Return the (X, Y) coordinate for the center point of the cell that contains the specified text.  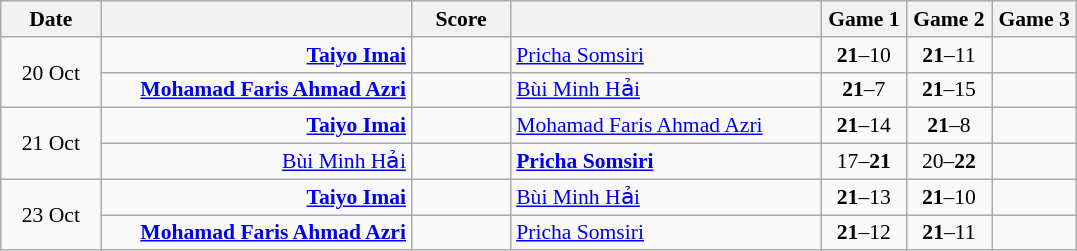
20 Oct (51, 72)
21 Oct (51, 144)
20–22 (948, 162)
Game 3 (1034, 19)
21–14 (864, 126)
Game 1 (864, 19)
21–13 (864, 197)
23 Oct (51, 214)
21–12 (864, 233)
Game 2 (948, 19)
21–7 (864, 90)
Date (51, 19)
17–21 (864, 162)
21–15 (948, 90)
21–8 (948, 126)
Score (461, 19)
